Return [x, y] of the center of cell containing provided text 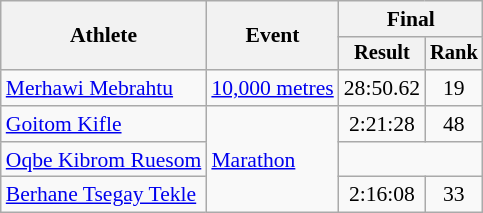
33 [454, 195]
2:16:08 [382, 195]
10,000 metres [272, 88]
19 [454, 88]
48 [454, 124]
Final [411, 19]
28:50.62 [382, 88]
Oqbe Kibrom Ruesom [104, 160]
Goitom Kifle [104, 124]
Rank [454, 54]
Merhawi Mebrahtu [104, 88]
Athlete [104, 36]
Event [272, 36]
Berhane Tsegay Tekle [104, 195]
Marathon [272, 160]
Result [382, 54]
2:21:28 [382, 124]
